Return the [x, y] coordinate for the center point of the cell that contains the specified text.  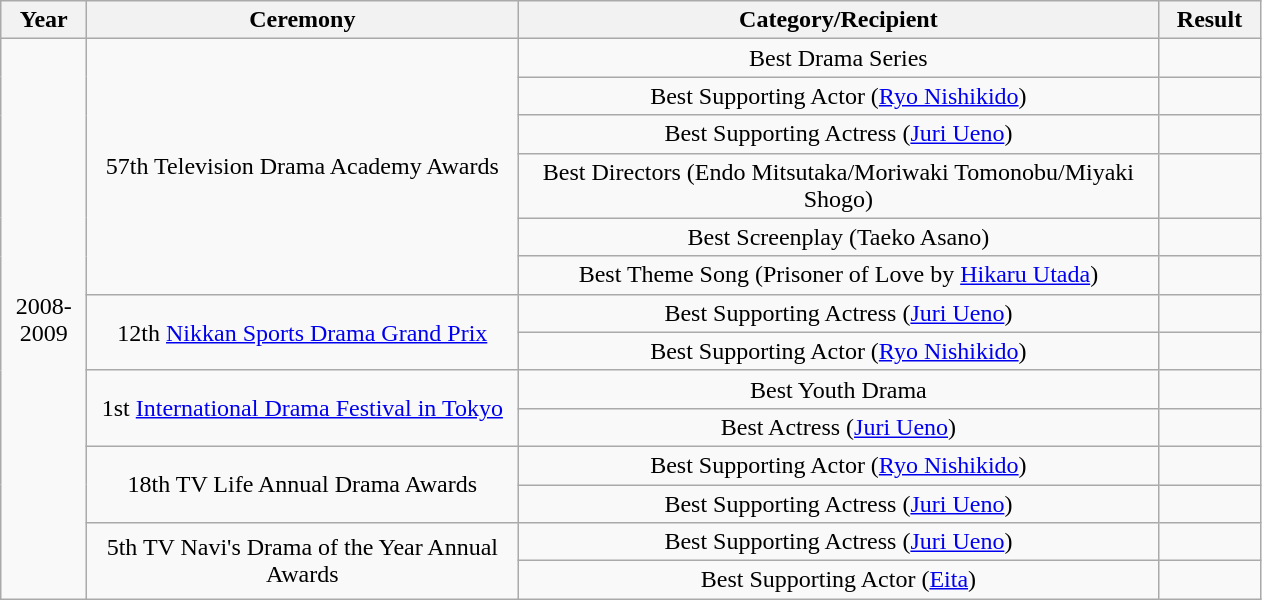
Ceremony [302, 20]
Best Theme Song (Prisoner of Love by Hikaru Utada) [838, 275]
18th TV Life Annual Drama Awards [302, 484]
Best Directors (Endo Mitsutaka/Moriwaki Tomonobu/Miyaki Shogo) [838, 186]
Best Youth Drama [838, 389]
Result [1210, 20]
Best Screenplay (Taeko Asano) [838, 237]
Year [44, 20]
1st International Drama Festival in Tokyo [302, 408]
Best Supporting Actor (Eita) [838, 580]
2008-2009 [44, 319]
Best Actress (Juri Ueno) [838, 427]
Best Drama Series [838, 58]
12th Nikkan Sports Drama Grand Prix [302, 332]
5th TV Navi's Drama of the Year Annual Awards [302, 561]
57th Television Drama Academy Awards [302, 166]
Category/Recipient [838, 20]
